Capture the cell that displays the provided text and extract its (x, y) central coordinate. 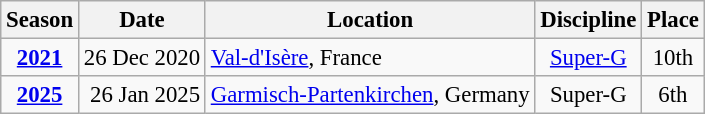
2025 (40, 95)
Val-d'Isère, France (370, 58)
Discipline (588, 20)
Garmisch-Partenkirchen, Germany (370, 95)
Location (370, 20)
Season (40, 20)
2021 (40, 58)
Date (142, 20)
Place (673, 20)
10th (673, 58)
26 Jan 2025 (142, 95)
26 Dec 2020 (142, 58)
6th (673, 95)
